Return [X, Y] of the center of cell containing provided text 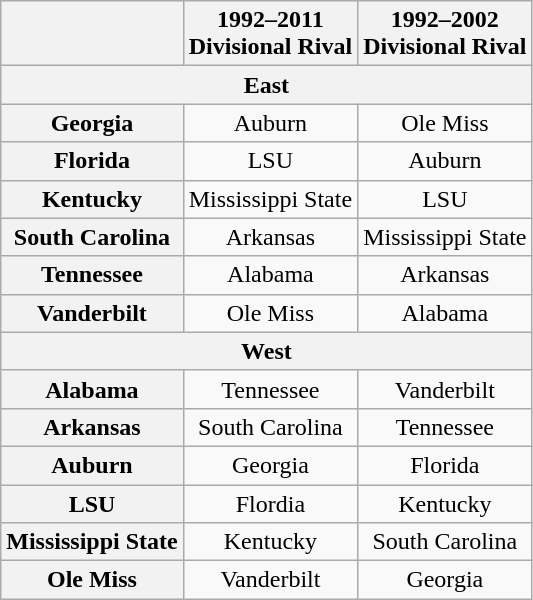
Flordia [270, 503]
West [266, 351]
1992–2002Divisional Rival [445, 34]
East [266, 85]
1992–2011Divisional Rival [270, 34]
